From the cell containing the given text, extract its center point as (X, Y) coordinate. 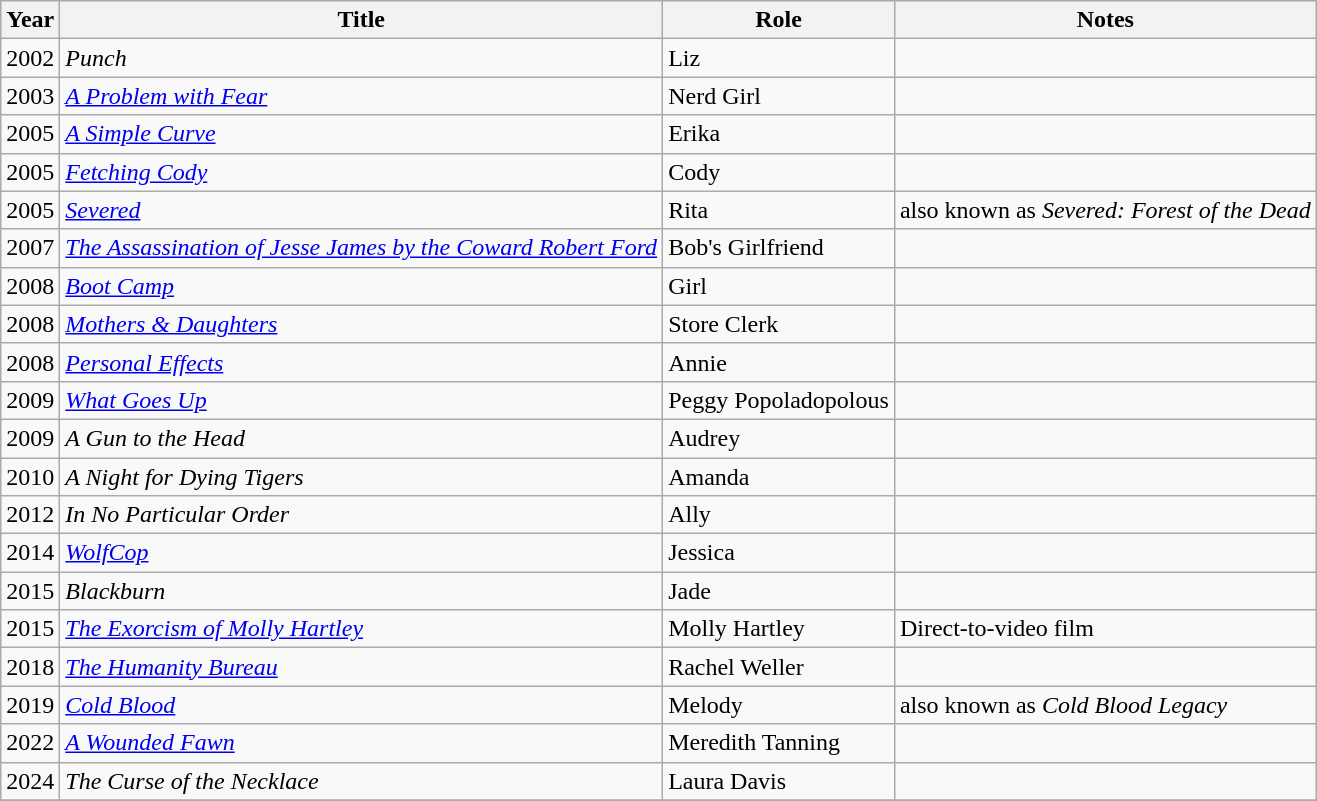
2024 (30, 781)
WolfCop (362, 553)
Year (30, 20)
Mothers & Daughters (362, 324)
Laura Davis (779, 781)
2007 (30, 248)
2022 (30, 743)
The Humanity Bureau (362, 667)
Melody (779, 705)
Title (362, 20)
Store Clerk (779, 324)
Peggy Popoladopolous (779, 400)
A Simple Curve (362, 134)
The Exorcism of Molly Hartley (362, 629)
Cody (779, 172)
The Assassination of Jesse James by the Coward Robert Ford (362, 248)
also known as Cold Blood Legacy (1105, 705)
Nerd Girl (779, 96)
Boot Camp (362, 286)
A Gun to the Head (362, 438)
2018 (30, 667)
Severed (362, 210)
Rita (779, 210)
The Curse of the Necklace (362, 781)
Personal Effects (362, 362)
Meredith Tanning (779, 743)
2010 (30, 477)
Jessica (779, 553)
Blackburn (362, 591)
A Wounded Fawn (362, 743)
2019 (30, 705)
A Problem with Fear (362, 96)
also known as Severed: Forest of the Dead (1105, 210)
A Night for Dying Tigers (362, 477)
Punch (362, 58)
Ally (779, 515)
Rachel Weller (779, 667)
2014 (30, 553)
Fetching Cody (362, 172)
What Goes Up (362, 400)
2003 (30, 96)
Annie (779, 362)
Liz (779, 58)
In No Particular Order (362, 515)
2012 (30, 515)
Notes (1105, 20)
Erika (779, 134)
Amanda (779, 477)
2002 (30, 58)
Role (779, 20)
Audrey (779, 438)
Cold Blood (362, 705)
Molly Hartley (779, 629)
Girl (779, 286)
Bob's Girlfriend (779, 248)
Jade (779, 591)
Direct-to-video film (1105, 629)
